For the text-containing cell, return its midpoint in [X, Y] coordinate format. 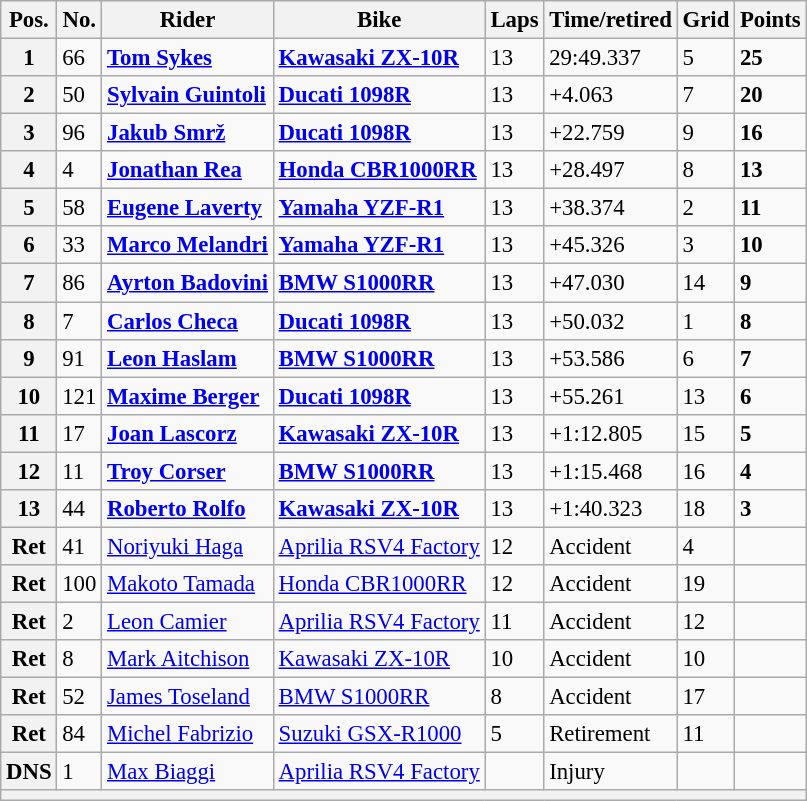
Grid [706, 20]
Time/retired [610, 20]
Suzuki GSX-R1000 [379, 734]
Carlos Checa [188, 321]
33 [80, 245]
+1:40.323 [610, 509]
Jonathan Rea [188, 170]
66 [80, 58]
+28.497 [610, 170]
Rider [188, 20]
52 [80, 697]
84 [80, 734]
Eugene Laverty [188, 208]
100 [80, 584]
Tom Sykes [188, 58]
+53.586 [610, 358]
86 [80, 283]
Max Biaggi [188, 772]
Pos. [29, 20]
Retirement [610, 734]
Mark Aitchison [188, 659]
Bike [379, 20]
+55.261 [610, 396]
91 [80, 358]
Marco Melandri [188, 245]
41 [80, 546]
Points [770, 20]
Sylvain Guintoli [188, 95]
Leon Camier [188, 621]
+4.063 [610, 95]
15 [706, 433]
Maxime Berger [188, 396]
+47.030 [610, 283]
20 [770, 95]
James Toseland [188, 697]
DNS [29, 772]
96 [80, 133]
Leon Haslam [188, 358]
+50.032 [610, 321]
Laps [514, 20]
+1:12.805 [610, 433]
25 [770, 58]
+45.326 [610, 245]
Noriyuki Haga [188, 546]
Ayrton Badovini [188, 283]
Makoto Tamada [188, 584]
58 [80, 208]
121 [80, 396]
Joan Lascorz [188, 433]
+22.759 [610, 133]
Roberto Rolfo [188, 509]
18 [706, 509]
44 [80, 509]
50 [80, 95]
Michel Fabrizio [188, 734]
29:49.337 [610, 58]
No. [80, 20]
19 [706, 584]
14 [706, 283]
Injury [610, 772]
+1:15.468 [610, 471]
+38.374 [610, 208]
Troy Corser [188, 471]
Jakub Smrž [188, 133]
